Provide the [X, Y] coordinate of the cell's center where the given text is located.  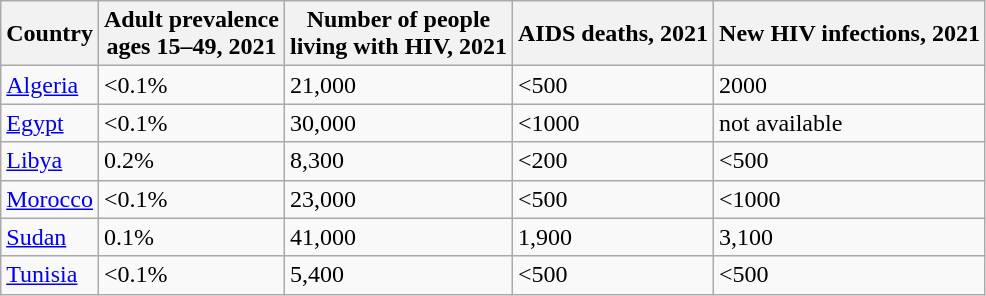
not available [850, 123]
5,400 [398, 275]
2000 [850, 85]
0.1% [191, 237]
23,000 [398, 199]
3,100 [850, 237]
Number of peopleliving with HIV, 2021 [398, 34]
Egypt [50, 123]
21,000 [398, 85]
30,000 [398, 123]
Adult prevalenceages 15–49, 2021 [191, 34]
Morocco [50, 199]
New HIV infections, 2021 [850, 34]
Sudan [50, 237]
<200 [612, 161]
Tunisia [50, 275]
8,300 [398, 161]
Country [50, 34]
AIDS deaths, 2021 [612, 34]
0.2% [191, 161]
Libya [50, 161]
Algeria [50, 85]
41,000 [398, 237]
1,900 [612, 237]
